Pinpoint the cell where the given text exists, returning its (x, y) midpoint coordinate. 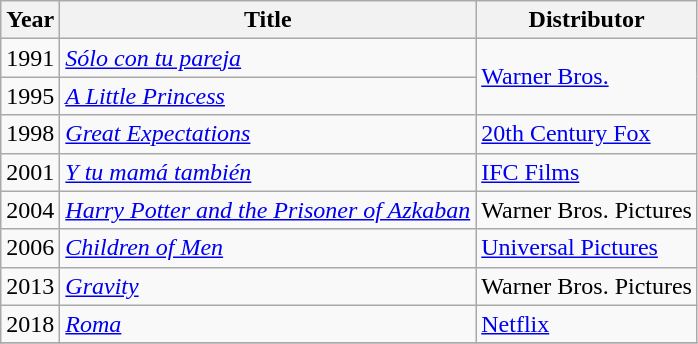
Distributor (587, 20)
1998 (30, 134)
Harry Potter and the Prisoner of Azkaban (268, 210)
Warner Bros. (587, 77)
2001 (30, 172)
IFC Films (587, 172)
Children of Men (268, 248)
2006 (30, 248)
1991 (30, 58)
Title (268, 20)
Y tu mamá también (268, 172)
2018 (30, 324)
Gravity (268, 286)
Netflix (587, 324)
Year (30, 20)
Roma (268, 324)
20th Century Fox (587, 134)
Sólo con tu pareja (268, 58)
Universal Pictures (587, 248)
2004 (30, 210)
1995 (30, 96)
Great Expectations (268, 134)
A Little Princess (268, 96)
2013 (30, 286)
